Extract the [X, Y] coordinate from the center of the cell holding the provided text.  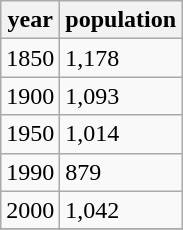
2000 [30, 210]
1900 [30, 96]
year [30, 20]
population [121, 20]
1950 [30, 134]
1850 [30, 58]
1,093 [121, 96]
1,042 [121, 210]
1,178 [121, 58]
1,014 [121, 134]
1990 [30, 172]
879 [121, 172]
